Identify which cell holds the provided text, then report its [X, Y] central coordinate. 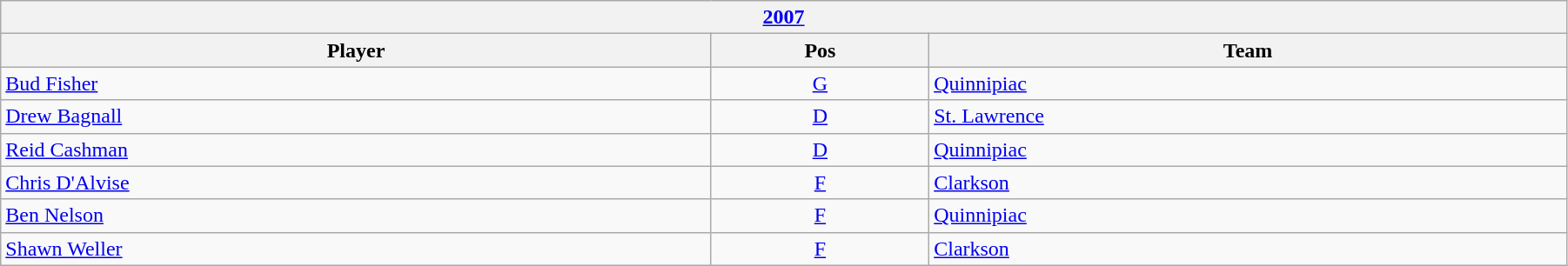
St. Lawrence [1248, 116]
G [820, 83]
Shawn Weller [356, 249]
Ben Nelson [356, 216]
Drew Bagnall [356, 116]
Bud Fisher [356, 83]
Pos [820, 50]
Team [1248, 50]
Reid Cashman [356, 150]
Chris D'Alvise [356, 183]
2007 [784, 17]
Player [356, 50]
